Locate the cell with the specified text and output its (x, y) center coordinate. 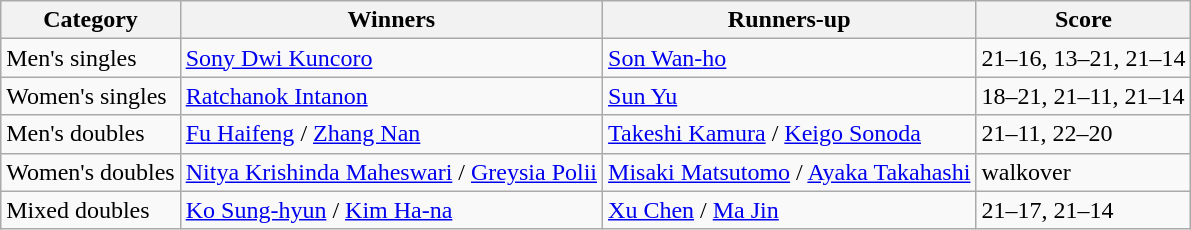
Women's singles (90, 96)
Men's singles (90, 58)
Winners (391, 20)
21–11, 22–20 (1084, 134)
walkover (1084, 172)
Fu Haifeng / Zhang Nan (391, 134)
Xu Chen / Ma Jin (790, 210)
Mixed doubles (90, 210)
Ratchanok Intanon (391, 96)
Takeshi Kamura / Keigo Sonoda (790, 134)
Runners-up (790, 20)
21–17, 21–14 (1084, 210)
18–21, 21–11, 21–14 (1084, 96)
Misaki Matsutomo / Ayaka Takahashi (790, 172)
Sony Dwi Kuncoro (391, 58)
Men's doubles (90, 134)
Sun Yu (790, 96)
Women's doubles (90, 172)
Ko Sung-hyun / Kim Ha-na (391, 210)
Score (1084, 20)
21–16, 13–21, 21–14 (1084, 58)
Nitya Krishinda Maheswari / Greysia Polii (391, 172)
Category (90, 20)
Son Wan-ho (790, 58)
